Determine the [x, y] coordinate at the center of the cell enclosing the given text.  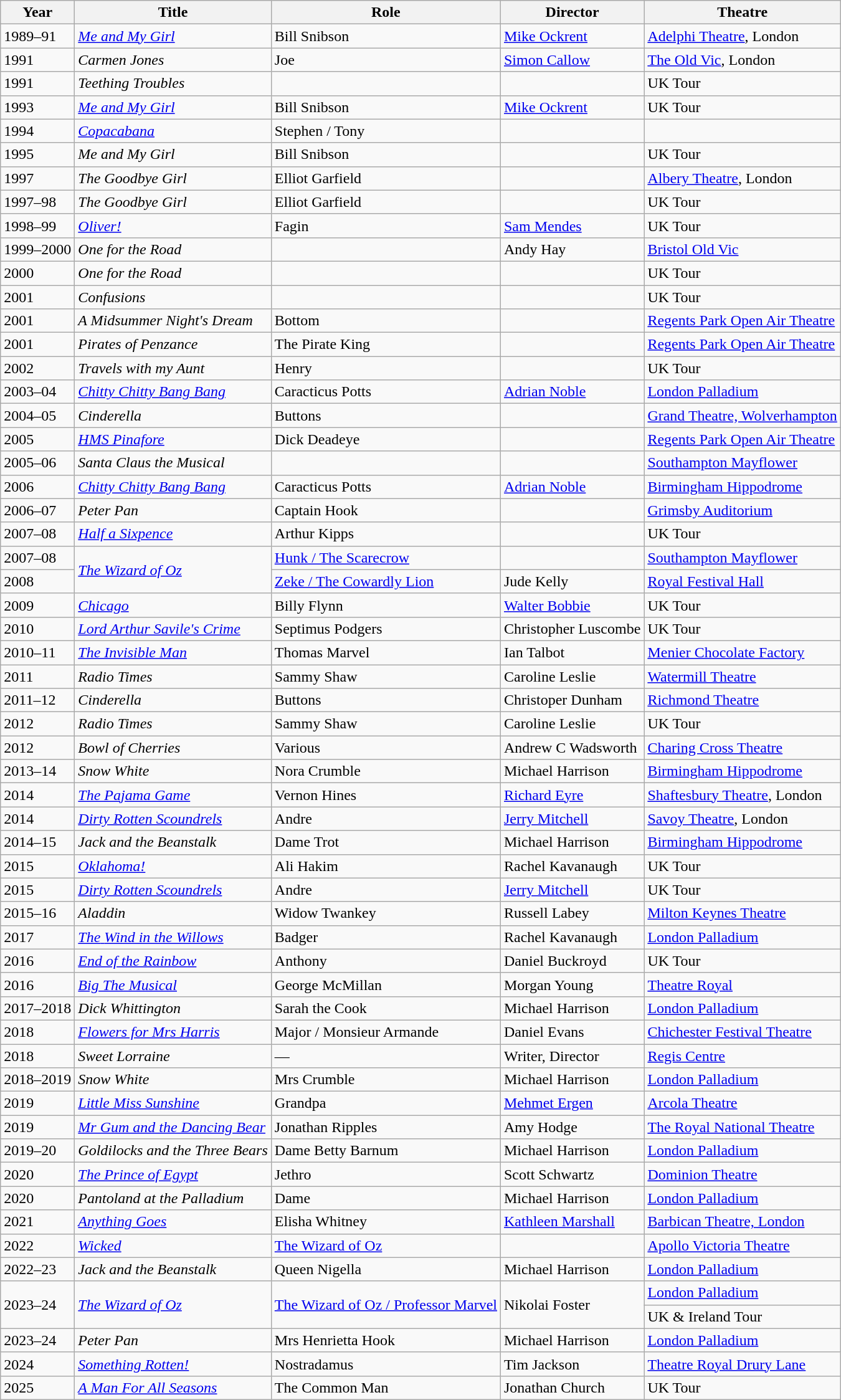
2009 [37, 605]
1997 [37, 178]
Zeke / The Cowardly Lion [386, 581]
Richmond Theatre [743, 700]
Tim Jackson [572, 1364]
2008 [37, 581]
Pantoland at the Palladium [173, 1198]
Theatre Royal [743, 984]
Various [386, 748]
Bowl of Cherries [173, 748]
The Invisible Man [173, 652]
Watermill Theatre [743, 676]
2005 [37, 439]
Dame Trot [386, 842]
2018–2019 [37, 1080]
Daniel Evans [572, 1032]
Jonathan Church [572, 1388]
Mehmet Ergen [572, 1103]
1993 [37, 107]
Apollo Victoria Theatre [743, 1245]
Amy Hodge [572, 1127]
Sweet Lorraine [173, 1056]
Chichester Festival Theatre [743, 1032]
Little Miss Sunshine [173, 1103]
Charing Cross Theatre [743, 748]
Ian Talbot [572, 652]
2022–23 [37, 1269]
2021 [37, 1222]
2000 [37, 273]
Writer, Director [572, 1056]
Richard Eyre [572, 795]
2011–12 [37, 700]
Savoy Theatre, London [743, 819]
The Prince of Egypt [173, 1174]
Travels with my Aunt [173, 368]
1997–98 [37, 202]
Captain Hook [386, 510]
Mr Gum and the Dancing Bear [173, 1127]
The Pirate King [386, 345]
1994 [37, 131]
Oliver! [173, 226]
Teething Troubles [173, 83]
UK & Ireland Tour [743, 1317]
Theatre Royal Drury Lane [743, 1364]
Morgan Young [572, 984]
2019–20 [37, 1151]
Menier Chocolate Factory [743, 652]
Grandpa [386, 1103]
Vernon Hines [386, 795]
Anything Goes [173, 1222]
Hunk / The Scarecrow [386, 558]
Big The Musical [173, 984]
Mrs Henrietta Hook [386, 1340]
Confusions [173, 297]
The Common Man [386, 1388]
Royal Festival Hall [743, 581]
Walter Bobbie [572, 605]
Theatre [743, 12]
Arthur Kipps [386, 534]
Daniel Buckroyd [572, 961]
Dame Betty Barnum [386, 1151]
Bottom [386, 321]
Stephen / Tony [386, 131]
Arcola Theatre [743, 1103]
Goldilocks and the Three Bears [173, 1151]
The Wind in the Willows [173, 937]
Russell Labey [572, 913]
Jude Kelly [572, 581]
Fagin [386, 226]
A Midsummer Night's Dream [173, 321]
Regis Centre [743, 1056]
2010 [37, 629]
Director [572, 12]
Billy Flynn [386, 605]
Carmen Jones [173, 60]
Joe [386, 60]
2014–15 [37, 842]
2017 [37, 937]
2024 [37, 1364]
Year [37, 12]
Nikolai Foster [572, 1305]
A Man For All Seasons [173, 1388]
Title [173, 12]
2006 [37, 487]
Role [386, 12]
Major / Monsieur Armande [386, 1032]
2017–2018 [37, 1008]
Simon Callow [572, 60]
2011 [37, 676]
Nostradamus [386, 1364]
2022 [37, 1245]
Badger [386, 937]
Albery Theatre, London [743, 178]
Grand Theatre, Wolverhampton [743, 416]
— [386, 1056]
Henry [386, 368]
Andrew C Wadsworth [572, 748]
2015–16 [37, 913]
Pirates of Penzance [173, 345]
Dick Deadeye [386, 439]
Nora Crumble [386, 771]
Jethro [386, 1174]
End of the Rainbow [173, 961]
Aladdin [173, 913]
Sam Mendes [572, 226]
2005–06 [37, 463]
Lord Arthur Savile's Crime [173, 629]
Christopher Luscombe [572, 629]
Thomas Marvel [386, 652]
1999–2000 [37, 249]
Wicked [173, 1245]
Flowers for Mrs Harris [173, 1032]
Sarah the Cook [386, 1008]
Widow Twankey [386, 913]
Barbican Theatre, London [743, 1222]
Scott Schwartz [572, 1174]
George McMillan [386, 984]
2003–04 [37, 392]
1998–99 [37, 226]
2006–07 [37, 510]
Chicago [173, 605]
Elisha Whitney [386, 1222]
Dame [386, 1198]
The Wizard of Oz / Professor Marvel [386, 1305]
Half a Sixpence [173, 534]
2004–05 [37, 416]
Copacabana [173, 131]
The Old Vic, London [743, 60]
1989–91 [37, 36]
Christoper Dunham [572, 700]
Andy Hay [572, 249]
The Pajama Game [173, 795]
The Royal National Theatre [743, 1127]
2002 [37, 368]
Mrs Crumble [386, 1080]
2013–14 [37, 771]
1995 [37, 155]
Something Rotten! [173, 1364]
Adelphi Theatre, London [743, 36]
Jonathan Ripples [386, 1127]
Shaftesbury Theatre, London [743, 795]
Dick Whittington [173, 1008]
Oklahoma! [173, 866]
Grimsby Auditorium [743, 510]
2025 [37, 1388]
2010–11 [37, 652]
Ali Hakim [386, 866]
Milton Keynes Theatre [743, 913]
Dominion Theatre [743, 1174]
Bristol Old Vic [743, 249]
Septimus Podgers [386, 629]
Queen Nigella [386, 1269]
Anthony [386, 961]
Santa Claus the Musical [173, 463]
Kathleen Marshall [572, 1222]
HMS Pinafore [173, 439]
